Scan for the cell matching the given text and deliver its (x, y) coordinate at center. 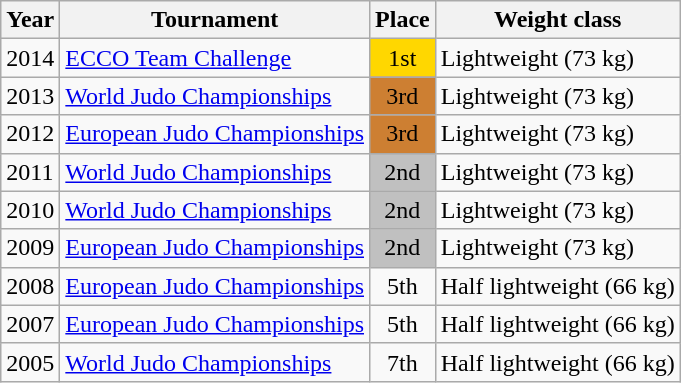
Weight class (558, 20)
2010 (30, 210)
2008 (30, 286)
2012 (30, 134)
2005 (30, 362)
Tournament (215, 20)
7th (403, 362)
Place (403, 20)
2011 (30, 172)
2009 (30, 248)
2014 (30, 58)
2013 (30, 96)
ECCO Team Challenge (215, 58)
2007 (30, 324)
1st (403, 58)
Year (30, 20)
